Locate the cell with the specified text and output its (x, y) center coordinate. 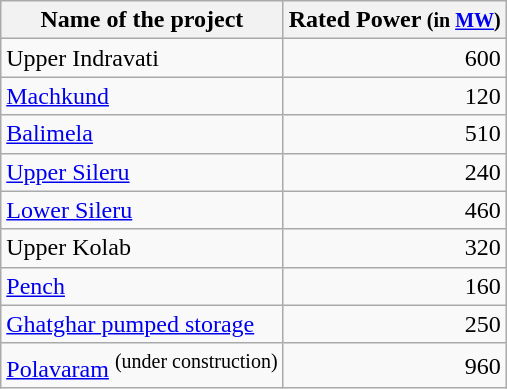
250 (394, 324)
160 (394, 286)
Rated Power (in MW) (394, 20)
Pench (142, 286)
Ghatghar pumped storage (142, 324)
600 (394, 58)
960 (394, 366)
320 (394, 248)
240 (394, 172)
Lower Sileru (142, 210)
510 (394, 134)
Upper Kolab (142, 248)
Machkund (142, 96)
Name of the project (142, 20)
Upper Sileru (142, 172)
Balimela (142, 134)
120 (394, 96)
460 (394, 210)
Polavaram (under construction) (142, 366)
Upper Indravati (142, 58)
